Scan for the cell matching the given text and deliver its [X, Y] coordinate at center. 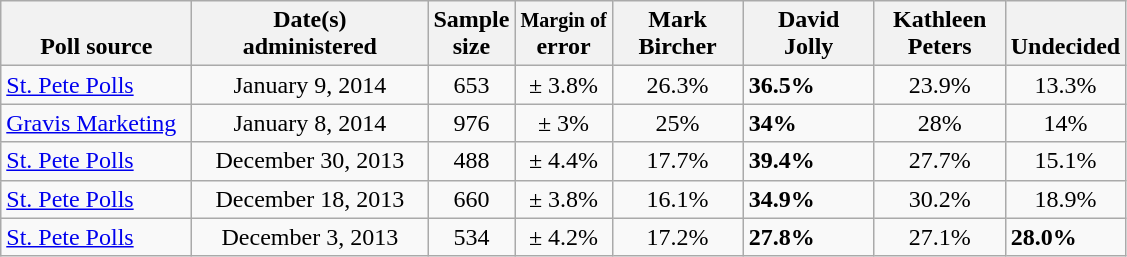
534 [472, 237]
December 30, 2013 [310, 161]
Poll source [96, 34]
34% [808, 123]
27.7% [940, 161]
27.8% [808, 237]
± 4.2% [564, 237]
KathleenPeters [940, 34]
17.2% [678, 237]
17.7% [678, 161]
27.1% [940, 237]
Undecided [1065, 34]
January 8, 2014 [310, 123]
Date(s)administered [310, 34]
660 [472, 199]
Gravis Marketing [96, 123]
653 [472, 85]
± 4.4% [564, 161]
18.9% [1065, 199]
± 3% [564, 123]
23.9% [940, 85]
Samplesize [472, 34]
25% [678, 123]
15.1% [1065, 161]
28.0% [1065, 237]
976 [472, 123]
16.1% [678, 199]
34.9% [808, 199]
Margin oferror [564, 34]
13.3% [1065, 85]
MarkBircher [678, 34]
26.3% [678, 85]
DavidJolly [808, 34]
January 9, 2014 [310, 85]
488 [472, 161]
30.2% [940, 199]
14% [1065, 123]
28% [940, 123]
39.4% [808, 161]
December 18, 2013 [310, 199]
36.5% [808, 85]
December 3, 2013 [310, 237]
